Scan for the cell matching the given text and deliver its [x, y] coordinate at center. 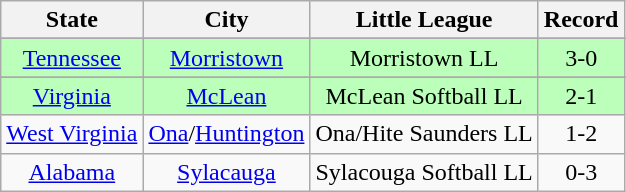
Morristown LL [424, 58]
0-3 [581, 172]
Little League [424, 20]
McLean Softball LL [424, 96]
1-2 [581, 134]
McLean [226, 96]
Sylacouga Softball LL [424, 172]
Ona/Hite Saunders LL [424, 134]
State [72, 20]
Tennessee [72, 58]
Morristown [226, 58]
Virginia [72, 96]
Ona/Huntington [226, 134]
City [226, 20]
Sylacauga [226, 172]
West Virginia [72, 134]
Alabama [72, 172]
Record [581, 20]
3-0 [581, 58]
2-1 [581, 96]
